For the text-containing cell, return its midpoint in (x, y) coordinate format. 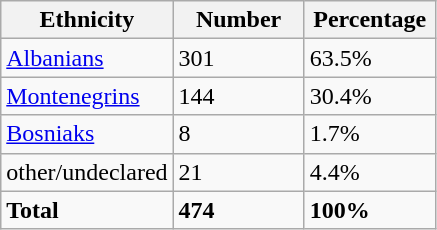
4.4% (370, 172)
Number (238, 20)
Ethnicity (87, 20)
63.5% (370, 58)
30.4% (370, 96)
Percentage (370, 20)
21 (238, 172)
100% (370, 210)
Albanians (87, 58)
Total (87, 210)
Montenegrins (87, 96)
8 (238, 134)
144 (238, 96)
1.7% (370, 134)
474 (238, 210)
301 (238, 58)
Bosniaks (87, 134)
other/undeclared (87, 172)
